Detect which cell encompasses the target text, then output its (x, y) center coordinate. 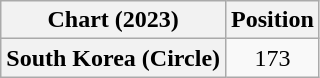
173 (273, 58)
Position (273, 20)
South Korea (Circle) (114, 58)
Chart (2023) (114, 20)
